Pinpoint the cell where the given text exists, returning its [X, Y] midpoint coordinate. 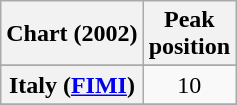
Italy (FIMI) [72, 85]
10 [189, 85]
Peakposition [189, 34]
Chart (2002) [72, 34]
